From the cell containing the given text, extract its center point as (x, y) coordinate. 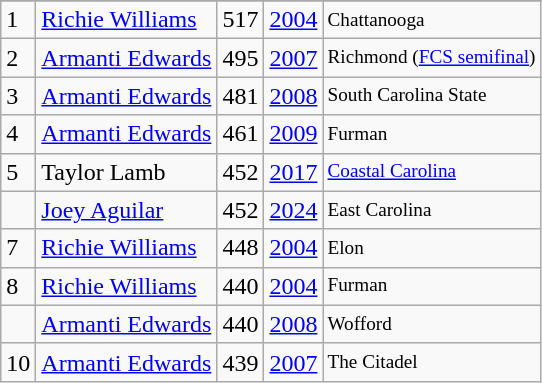
8 (18, 286)
The Citadel (432, 362)
South Carolina State (432, 96)
2009 (294, 134)
461 (240, 134)
448 (240, 248)
Joey Aguilar (126, 210)
5 (18, 172)
Wofford (432, 324)
10 (18, 362)
Elon (432, 248)
2 (18, 58)
481 (240, 96)
1 (18, 20)
7 (18, 248)
East Carolina (432, 210)
4 (18, 134)
517 (240, 20)
2017 (294, 172)
3 (18, 96)
2024 (294, 210)
495 (240, 58)
Richmond (FCS semifinal) (432, 58)
Taylor Lamb (126, 172)
Chattanooga (432, 20)
Coastal Carolina (432, 172)
439 (240, 362)
